Output the [X, Y] coordinate of the center of the cell containing the given text.  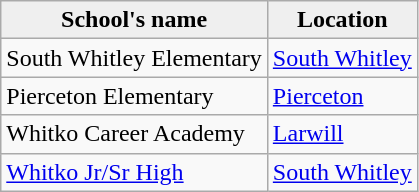
Pierceton Elementary [134, 96]
Larwill [342, 134]
Whitko Jr/Sr High [134, 172]
Pierceton [342, 96]
Location [342, 20]
South Whitley Elementary [134, 58]
Whitko Career Academy [134, 134]
School's name [134, 20]
